Output the [X, Y] coordinate of the center of the cell containing the given text.  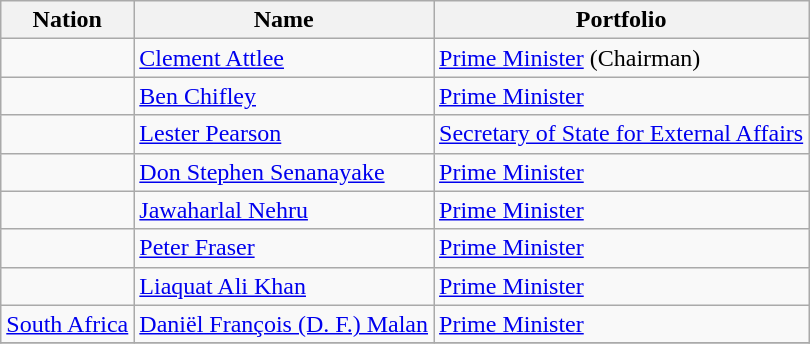
Lester Pearson [284, 134]
Portfolio [622, 20]
Don Stephen Senanayake [284, 172]
Peter Fraser [284, 248]
Clement Attlee [284, 58]
Name [284, 20]
Secretary of State for External Affairs [622, 134]
Ben Chifley [284, 96]
Nation [68, 20]
Jawaharlal Nehru [284, 210]
Daniël François (D. F.) Malan [284, 324]
South Africa [68, 324]
Liaquat Ali Khan [284, 286]
Prime Minister (Chairman) [622, 58]
